Extract the (X, Y) coordinate from the center of the cell holding the provided text.  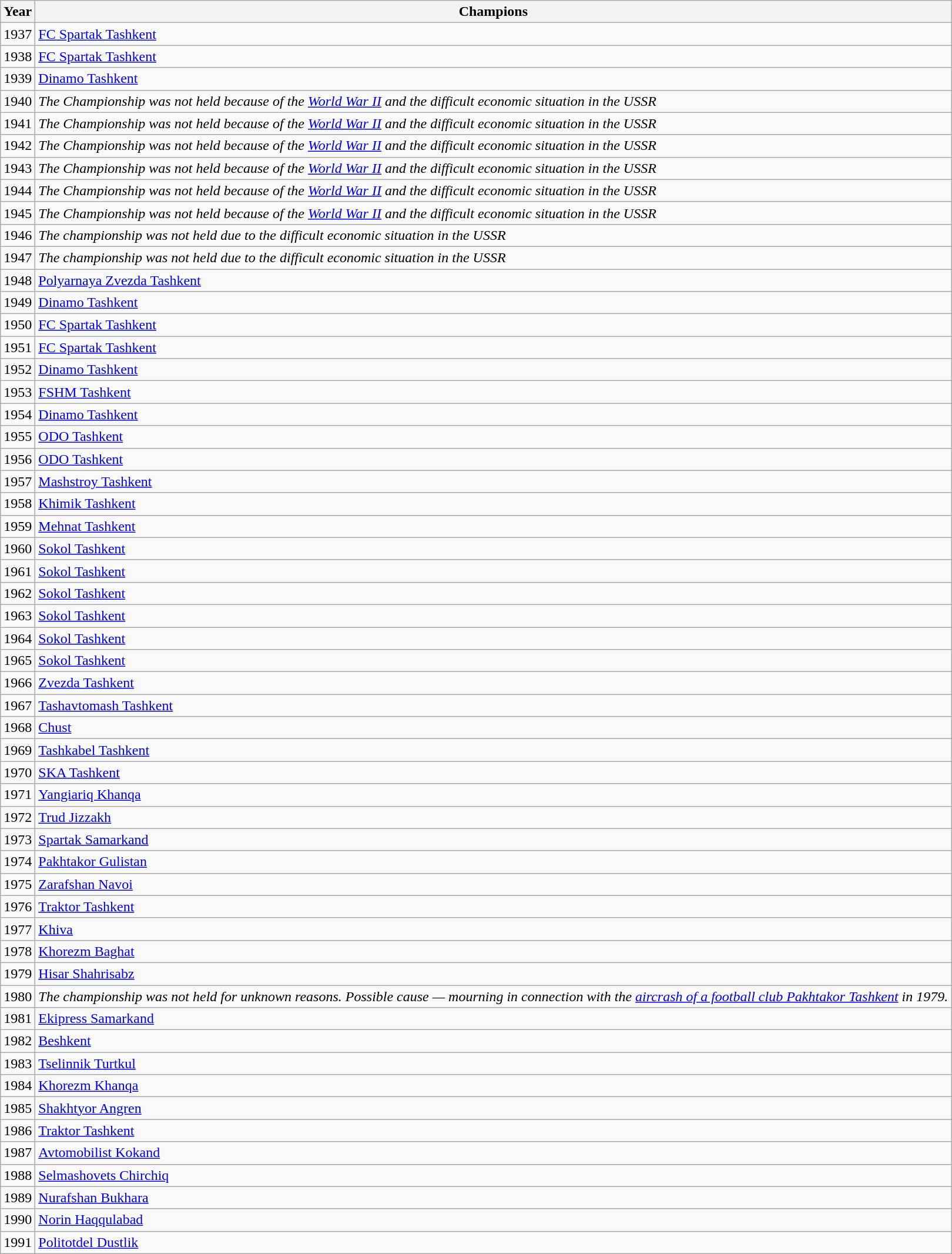
1940 (18, 101)
Spartak Samarkand (494, 840)
Mashstroy Tashkent (494, 481)
1951 (18, 347)
Khiva (494, 929)
1949 (18, 303)
Tashkabel Tashkent (494, 750)
1983 (18, 1064)
1967 (18, 705)
Shakhtyor Angren (494, 1108)
Hisar Shahrisabz (494, 974)
1985 (18, 1108)
1976 (18, 907)
1955 (18, 437)
1986 (18, 1131)
Zarafshan Navoi (494, 884)
1990 (18, 1220)
1991 (18, 1242)
1938 (18, 56)
Chust (494, 728)
1979 (18, 974)
Nurafshan Bukhara (494, 1198)
Trud Jizzakh (494, 817)
Ekipress Samarkand (494, 1019)
1953 (18, 392)
1939 (18, 79)
1974 (18, 862)
Khorezm Khanqa (494, 1086)
1977 (18, 929)
1966 (18, 683)
1952 (18, 370)
Tselinnik Turtkul (494, 1064)
1944 (18, 190)
1937 (18, 34)
Champions (494, 12)
1975 (18, 884)
Avtomobilist Kokand (494, 1153)
1989 (18, 1198)
Beshkent (494, 1041)
1973 (18, 840)
1943 (18, 168)
FSHM Tashkent (494, 392)
1988 (18, 1175)
Year (18, 12)
Mehnat Tashkent (494, 526)
1965 (18, 661)
1945 (18, 213)
1956 (18, 459)
1970 (18, 773)
1941 (18, 123)
1942 (18, 146)
Polyarnaya Zvezda Tashkent (494, 280)
1982 (18, 1041)
1958 (18, 504)
1948 (18, 280)
1954 (18, 414)
Pakhtakor Gulistan (494, 862)
1972 (18, 817)
Zvezda Tashkent (494, 683)
1961 (18, 571)
1947 (18, 258)
1950 (18, 325)
1959 (18, 526)
Politotdel Dustlik (494, 1242)
Khimik Tashkent (494, 504)
Norin Haqqulabad (494, 1220)
1978 (18, 951)
Tashavtomash Tashkent (494, 705)
1964 (18, 638)
SKA Tashkent (494, 773)
Selmashovets Chirchiq (494, 1175)
1987 (18, 1153)
1981 (18, 1019)
1969 (18, 750)
Khorezm Baghat (494, 951)
1962 (18, 593)
1984 (18, 1086)
Yangiariq Khanqa (494, 795)
1957 (18, 481)
1960 (18, 549)
1963 (18, 616)
1971 (18, 795)
1980 (18, 996)
1946 (18, 235)
1968 (18, 728)
